Identify which cell holds the provided text, then report its (X, Y) central coordinate. 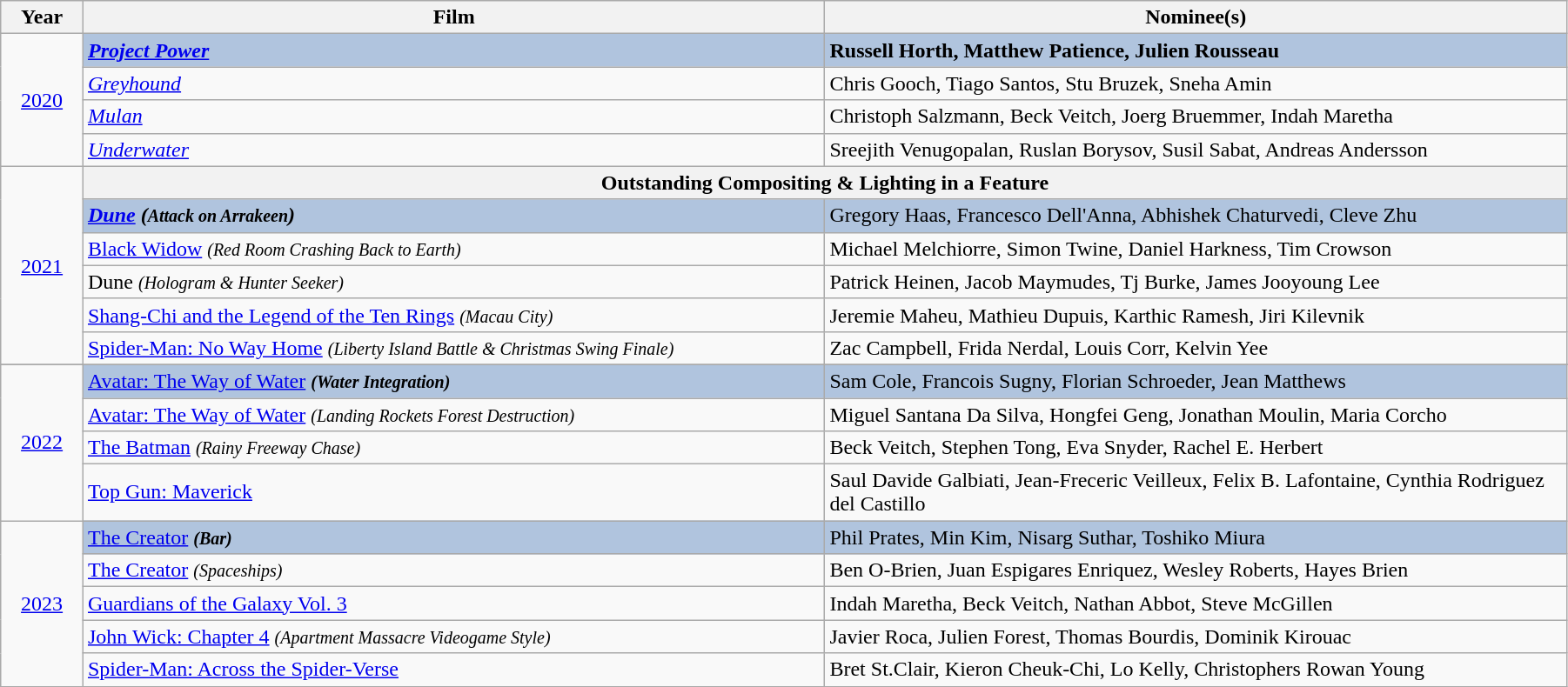
2023 (42, 604)
Jeremie Maheu, Mathieu Dupuis, Karthic Ramesh, Jiri Kilevnik (1196, 315)
John Wick: Chapter 4 (Apartment Massacre Videogame Style) (453, 637)
Avatar: The Way of Water (Water Integration) (453, 381)
Film (453, 17)
Russell Horth, Matthew Patience, Julien Rousseau (1196, 50)
Miguel Santana Da Silva, Hongfei Geng, Jonathan Moulin, Maria Corcho (1196, 415)
The Creator (Bar) (453, 537)
Guardians of the Galaxy Vol. 3 (453, 604)
Shang-Chi and the Legend of the Ten Rings (Macau City) (453, 315)
Nominee(s) (1196, 17)
Outstanding Compositing & Lighting in a Feature (825, 183)
Ben O-Brien, Juan Espigares Enriquez, Wesley Roberts, Hayes Brien (1196, 570)
Gregory Haas, Francesco Dell'Anna, Abhishek Chaturvedi, Cleve Zhu (1196, 216)
The Batman (Rainy Freeway Chase) (453, 448)
Mulan (453, 117)
Dune (Hologram & Hunter Seeker) (453, 282)
Top Gun: Maverick (453, 492)
Project Power (453, 50)
Christoph Salzmann, Beck Veitch, Joerg Bruemmer, Indah Maretha (1196, 117)
Michael Melchiorre, Simon Twine, Daniel Harkness, Tim Crowson (1196, 249)
Indah Maretha, Beck Veitch, Nathan Abbot, Steve McGillen (1196, 604)
Bret St.Clair, Kieron Cheuk-Chi, Lo Kelly, Christophers Rowan Young (1196, 670)
Patrick Heinen, Jacob Maymudes, Tj Burke, James Jooyoung Lee (1196, 282)
Chris Gooch, Tiago Santos, Stu Bruzek, Sneha Amin (1196, 83)
Phil Prates, Min Kim, Nisarg Suthar, Toshiko Miura (1196, 537)
Year (42, 17)
Zac Campbell, Frida Nerdal, Louis Corr, Kelvin Yee (1196, 348)
2020 (42, 100)
Underwater (453, 150)
Spider-Man: Across the Spider-Verse (453, 670)
Beck Veitch, Stephen Tong, Eva Snyder, Rachel E. Herbert (1196, 448)
The Creator (Spaceships) (453, 570)
Spider-Man: No Way Home (Liberty Island Battle & Christmas Swing Finale) (453, 348)
Sreejith Venugopalan, Ruslan Borysov, Susil Sabat, Andreas Andersson (1196, 150)
Greyhound (453, 83)
Dune (Attack on Arrakeen) (453, 216)
Saul Davide Galbiati, Jean-Freceric Veilleux, Felix B. Lafontaine, Cynthia Rodriguez del Castillo (1196, 492)
Black Widow (Red Room Crashing Back to Earth) (453, 249)
Avatar: The Way of Water (Landing Rockets Forest Destruction) (453, 415)
2022 (42, 442)
Sam Cole, Francois Sugny, Florian Schroeder, Jean Matthews (1196, 381)
2021 (42, 265)
Javier Roca, Julien Forest, Thomas Bourdis, Dominik Kirouac (1196, 637)
